Return the (X, Y) coordinate for the center point of the cell that contains the specified text.  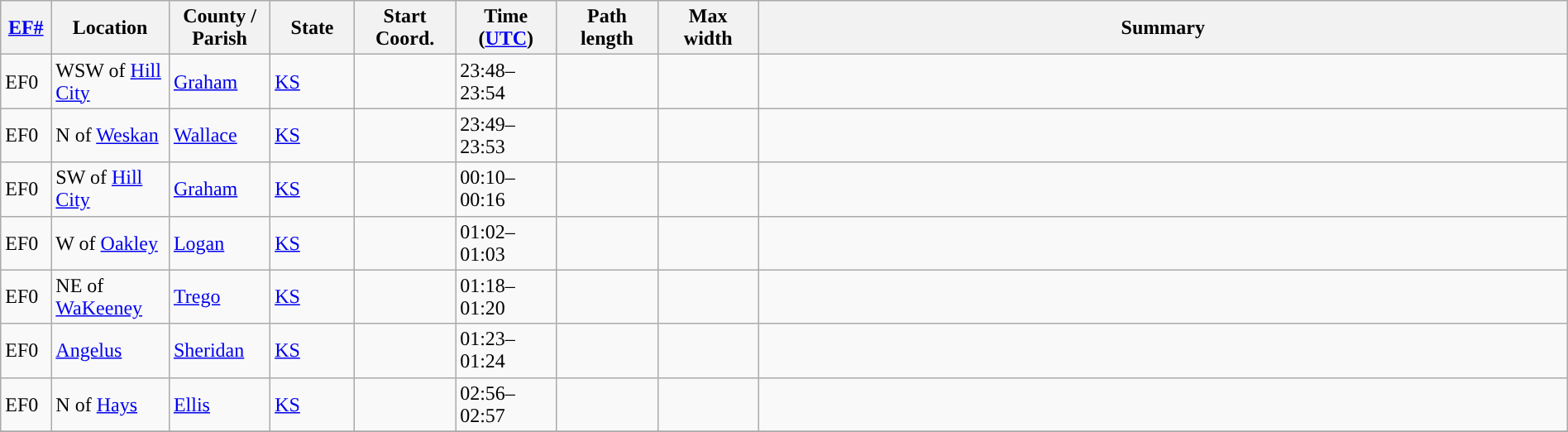
County / Parish (219, 28)
Path length (607, 28)
00:10–00:16 (506, 189)
Logan (219, 243)
NE of WaKeeney (111, 296)
Angelus (111, 351)
23:49–23:53 (506, 136)
SW of Hill City (111, 189)
23:48–23:54 (506, 81)
01:02–01:03 (506, 243)
Start Coord. (404, 28)
Ellis (219, 404)
EF# (26, 28)
Max width (708, 28)
Sheridan (219, 351)
01:18–01:20 (506, 296)
N of Hays (111, 404)
Time (UTC) (506, 28)
Trego (219, 296)
N of Weskan (111, 136)
Location (111, 28)
01:23–01:24 (506, 351)
W of Oakley (111, 243)
Wallace (219, 136)
Summary (1163, 28)
02:56–02:57 (506, 404)
WSW of Hill City (111, 81)
State (313, 28)
